Find where the given text appears and provide that cell's center as [x, y] coordinate. 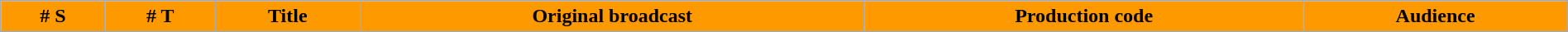
Audience [1436, 16]
# S [53, 16]
Original broadcast [612, 16]
Production code [1083, 16]
Title [288, 16]
# T [160, 16]
